Return the [X, Y] coordinate for the center point of the cell that contains the specified text.  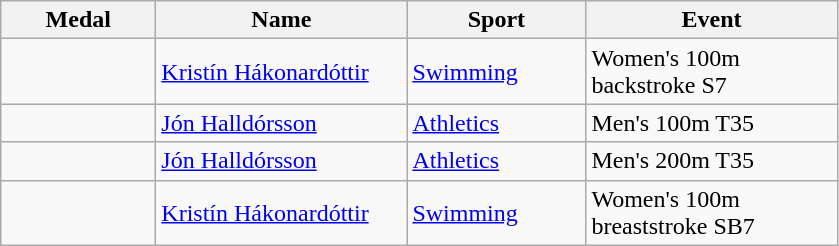
Men's 200m T35 [712, 161]
Women's 100m breaststroke SB7 [712, 212]
Sport [496, 20]
Medal [78, 20]
Event [712, 20]
Name [282, 20]
Men's 100m T35 [712, 123]
Women's 100m backstroke S7 [712, 72]
